Provide the (x, y) coordinate of the cell's center where the given text is located.  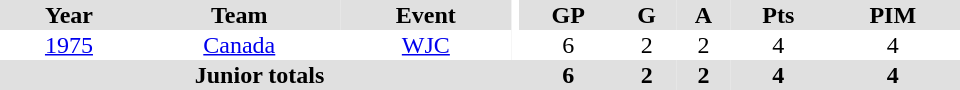
G (646, 15)
A (704, 15)
WJC (426, 45)
Canada (240, 45)
Junior totals (260, 75)
Pts (778, 15)
Team (240, 15)
PIM (893, 15)
1975 (69, 45)
Year (69, 15)
GP (568, 15)
Event (426, 15)
